From the cell containing the given text, extract its center point as (X, Y) coordinate. 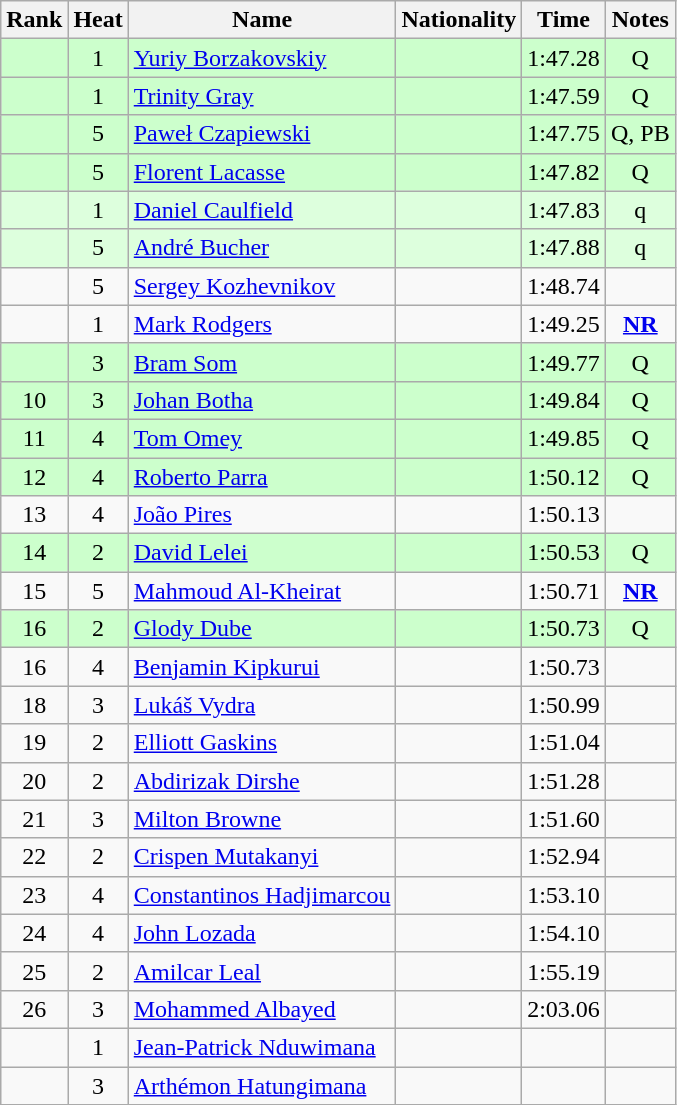
Glody Dube (262, 629)
10 (34, 400)
Trinity Gray (262, 96)
1:50.12 (564, 477)
Mahmoud Al-Kheirat (262, 591)
Benjamin Kipkurui (262, 667)
1:53.10 (564, 895)
1:50.13 (564, 515)
1:55.19 (564, 971)
1:49.85 (564, 438)
Yuriy Borzakovskiy (262, 58)
12 (34, 477)
Bram Som (262, 362)
13 (34, 515)
1:51.60 (564, 819)
2:03.06 (564, 1009)
1:54.10 (564, 933)
João Pires (262, 515)
Amilcar Leal (262, 971)
Name (262, 20)
1:50.71 (564, 591)
Roberto Parra (262, 477)
Notes (640, 20)
Lukáš Vydra (262, 705)
15 (34, 591)
1:52.94 (564, 857)
Tom Omey (262, 438)
25 (34, 971)
1:49.77 (564, 362)
11 (34, 438)
Mark Rodgers (262, 324)
David Lelei (262, 553)
Mohammed Albayed (262, 1009)
1:51.28 (564, 781)
Johan Botha (262, 400)
John Lozada (262, 933)
19 (34, 743)
Crispen Mutakanyi (262, 857)
Rank (34, 20)
1:49.25 (564, 324)
1:47.75 (564, 134)
Jean-Patrick Nduwimana (262, 1047)
14 (34, 553)
Constantinos Hadjimarcou (262, 895)
Milton Browne (262, 819)
Sergey Kozhevnikov (262, 286)
1:51.04 (564, 743)
1:47.59 (564, 96)
Q, PB (640, 134)
1:50.53 (564, 553)
1:47.82 (564, 172)
Daniel Caulfield (262, 210)
1:48.74 (564, 286)
1:47.83 (564, 210)
Paweł Czapiewski (262, 134)
1:50.99 (564, 705)
Heat (98, 20)
23 (34, 895)
André Bucher (262, 248)
Abdirizak Dirshe (262, 781)
20 (34, 781)
22 (34, 857)
26 (34, 1009)
Nationality (459, 20)
1:49.84 (564, 400)
1:47.28 (564, 58)
Elliott Gaskins (262, 743)
18 (34, 705)
21 (34, 819)
Arthémon Hatungimana (262, 1085)
Time (564, 20)
24 (34, 933)
1:47.88 (564, 248)
Florent Lacasse (262, 172)
